Determine the [X, Y] coordinate at the center of the cell enclosing the given text.  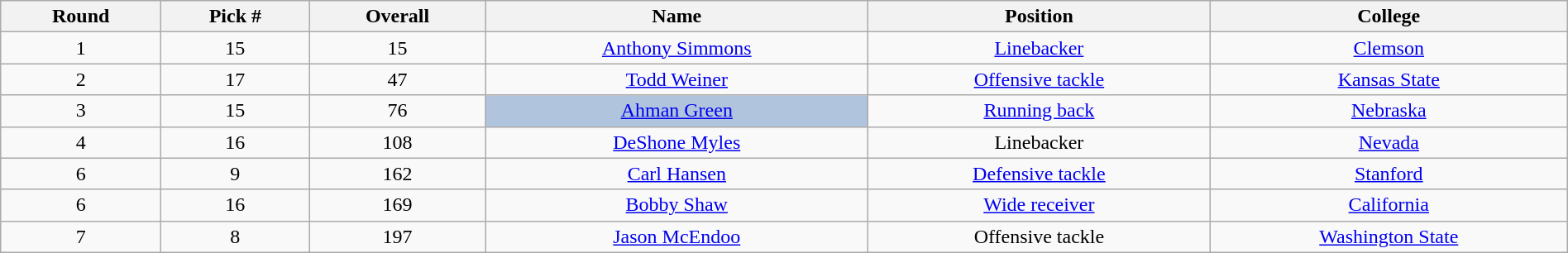
Anthony Simmons [676, 48]
Jason McEndoo [676, 236]
DeShone Myles [676, 142]
Carl Hansen [676, 174]
Defensive tackle [1039, 174]
Washington State [1389, 236]
17 [235, 79]
197 [397, 236]
76 [397, 111]
Stanford [1389, 174]
9 [235, 174]
California [1389, 205]
7 [81, 236]
Running back [1039, 111]
Pick # [235, 17]
Overall [397, 17]
162 [397, 174]
47 [397, 79]
3 [81, 111]
4 [81, 142]
Wide receiver [1039, 205]
Name [676, 17]
Ahman Green [676, 111]
2 [81, 79]
8 [235, 236]
Position [1039, 17]
Bobby Shaw [676, 205]
Round [81, 17]
Kansas State [1389, 79]
Nebraska [1389, 111]
Clemson [1389, 48]
1 [81, 48]
108 [397, 142]
Todd Weiner [676, 79]
College [1389, 17]
169 [397, 205]
Nevada [1389, 142]
